Detect which cell encompasses the target text, then output its [x, y] center coordinate. 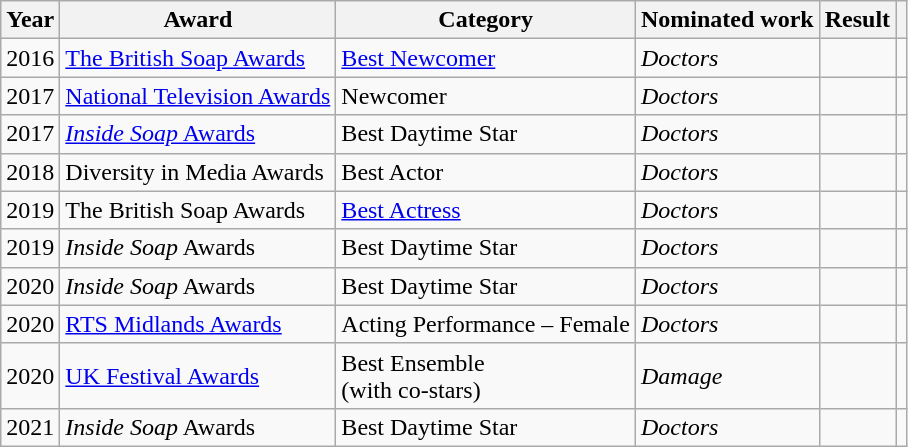
UK Festival Awards [198, 376]
Result [857, 20]
Best Actress [486, 210]
Best Ensemble (with co-stars) [486, 376]
Acting Performance – Female [486, 324]
Nominated work [727, 20]
Diversity in Media Awards [198, 172]
Damage [727, 376]
National Television Awards [198, 96]
2018 [30, 172]
RTS Midlands Awards [198, 324]
2016 [30, 58]
Best Newcomer [486, 58]
Category [486, 20]
2021 [30, 427]
Year [30, 20]
Award [198, 20]
Best Actor [486, 172]
Newcomer [486, 96]
